Identify which cell holds the provided text, then report its (X, Y) central coordinate. 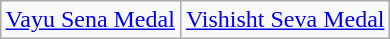
Vishisht Seva Medal (285, 20)
Vayu Sena Medal (90, 20)
